From the cell containing the given text, extract its center point as (X, Y) coordinate. 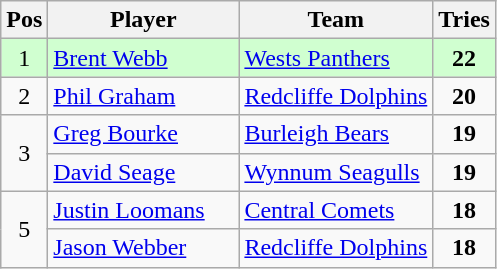
Phil Graham (144, 96)
1 (24, 58)
5 (24, 229)
22 (464, 58)
Greg Bourke (144, 134)
3 (24, 153)
20 (464, 96)
2 (24, 96)
Pos (24, 20)
Team (336, 20)
Jason Webber (144, 248)
Tries (464, 20)
Brent Webb (144, 58)
Burleigh Bears (336, 134)
David Seage (144, 172)
Justin Loomans (144, 210)
Player (144, 20)
Wests Panthers (336, 58)
Central Comets (336, 210)
Wynnum Seagulls (336, 172)
